Search for the cell housing the specified text and yield its (x, y) center coordinate. 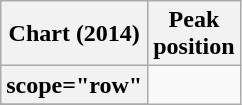
scope="row" (74, 85)
Peakposition (194, 34)
Chart (2014) (74, 34)
